Locate the cell with the specified text and output its (X, Y) center coordinate. 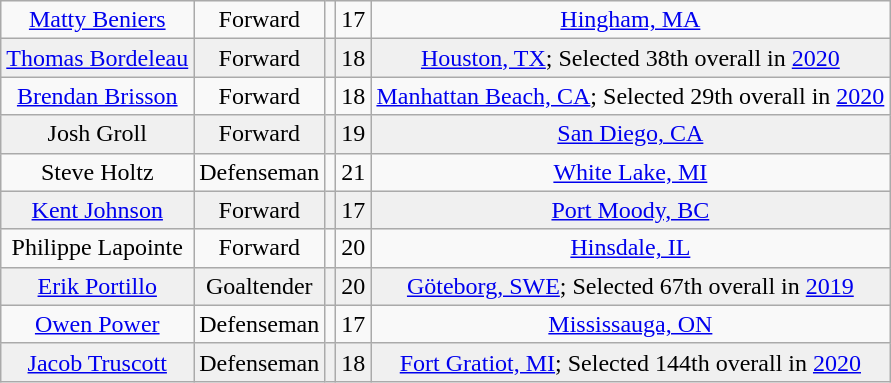
Kent Johnson (98, 210)
19 (354, 134)
Goaltender (260, 286)
Houston, TX; Selected 38th overall in 2020 (630, 58)
Thomas Bordeleau (98, 58)
Matty Beniers (98, 20)
Jacob Truscott (98, 362)
White Lake, MI (630, 172)
Göteborg, SWE; Selected 67th overall in 2019 (630, 286)
Hingham, MA (630, 20)
Port Moody, BC (630, 210)
21 (354, 172)
Fort Gratiot, MI; Selected 144th overall in 2020 (630, 362)
Erik Portillo (98, 286)
Manhattan Beach, CA; Selected 29th overall in 2020 (630, 96)
Josh Groll (98, 134)
San Diego, CA (630, 134)
Owen Power (98, 324)
Mississauga, ON (630, 324)
Hinsdale, IL (630, 248)
Philippe Lapointe (98, 248)
Brendan Brisson (98, 96)
Steve Holtz (98, 172)
